Capture the cell that displays the provided text and extract its [X, Y] central coordinate. 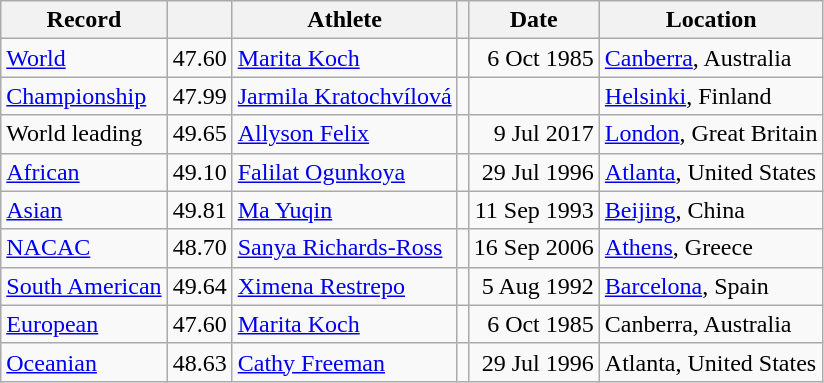
5 Aug 1992 [534, 286]
Athens, Greece [711, 248]
49.81 [200, 210]
Record [84, 20]
World [84, 58]
London, Great Britain [711, 134]
Jarmila Kratochvílová [344, 96]
Helsinki, Finland [711, 96]
48.63 [200, 362]
Date [534, 20]
Asian [84, 210]
Ma Yuqin [344, 210]
Barcelona, Spain [711, 286]
9 Jul 2017 [534, 134]
11 Sep 1993 [534, 210]
Location [711, 20]
Sanya Richards-Ross [344, 248]
World leading [84, 134]
49.10 [200, 172]
African [84, 172]
South American [84, 286]
47.99 [200, 96]
Falilat Ogunkoya [344, 172]
European [84, 324]
48.70 [200, 248]
16 Sep 2006 [534, 248]
49.65 [200, 134]
Championship [84, 96]
NACAC [84, 248]
Allyson Felix [344, 134]
Athlete [344, 20]
Beijing, China [711, 210]
Ximena Restrepo [344, 286]
49.64 [200, 286]
Cathy Freeman [344, 362]
Oceanian [84, 362]
